Determine the [x, y] coordinate at the center of the cell enclosing the given text.  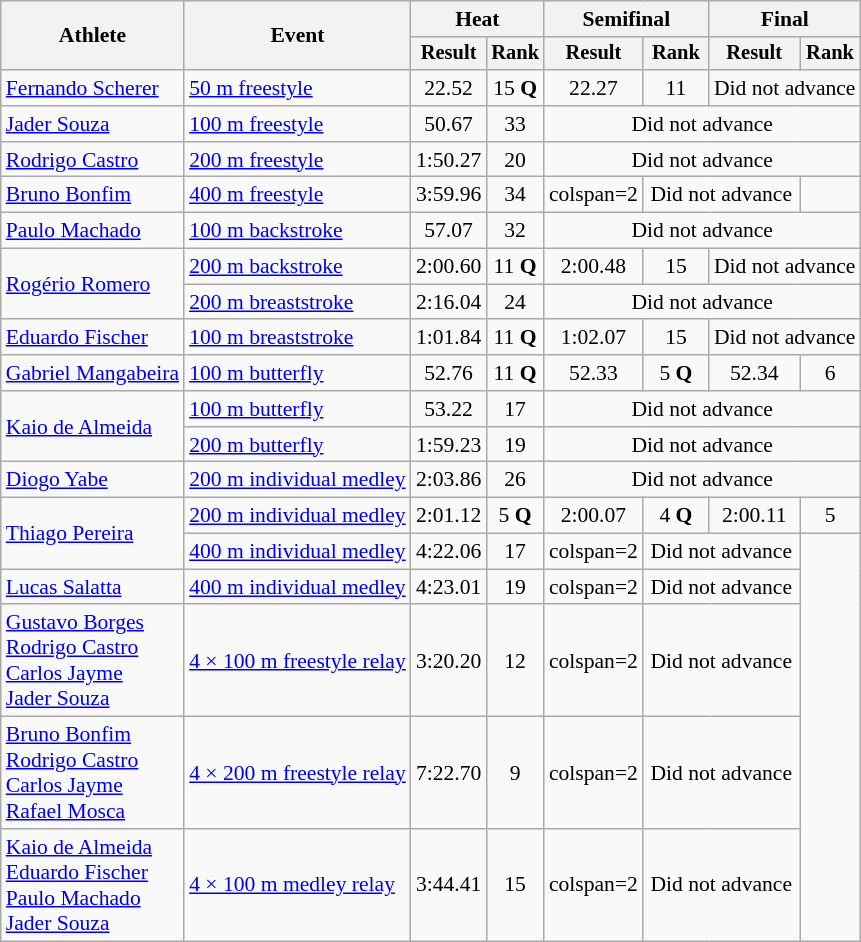
4 Q [676, 516]
53.22 [448, 409]
200 m breaststroke [298, 302]
100 m freestyle [298, 124]
52.76 [448, 373]
1:01.84 [448, 338]
Jader Souza [92, 124]
22.52 [448, 88]
Final [785, 19]
26 [515, 480]
4:22.06 [448, 552]
1:02.07 [594, 338]
200 m freestyle [298, 160]
1:59.23 [448, 445]
Heat [478, 19]
Event [298, 36]
Athlete [92, 36]
200 m backstroke [298, 267]
22.27 [594, 88]
Kaio de Almeida [92, 426]
Gabriel Mangabeira [92, 373]
4 × 100 m medley relay [298, 885]
52.34 [754, 373]
34 [515, 195]
11 [676, 88]
24 [515, 302]
12 [515, 661]
2:00.60 [448, 267]
2:00.07 [594, 516]
2:01.12 [448, 516]
100 m backstroke [298, 231]
4 × 200 m freestyle relay [298, 773]
9 [515, 773]
57.07 [448, 231]
20 [515, 160]
Paulo Machado [92, 231]
3:59.96 [448, 195]
Eduardo Fischer [92, 338]
3:20.20 [448, 661]
50 m freestyle [298, 88]
5 [830, 516]
Diogo Yabe [92, 480]
50.67 [448, 124]
2:03.86 [448, 480]
Bruno BonfimRodrigo CastroCarlos JaymeRafael Mosca [92, 773]
Fernando Scherer [92, 88]
2:00.11 [754, 516]
Thiago Pereira [92, 534]
Semifinal [626, 19]
Rogério Romero [92, 284]
52.33 [594, 373]
32 [515, 231]
3:44.41 [448, 885]
7:22.70 [448, 773]
400 m freestyle [298, 195]
100 m breaststroke [298, 338]
Rodrigo Castro [92, 160]
1:50.27 [448, 160]
200 m butterfly [298, 445]
Gustavo BorgesRodrigo CastroCarlos JaymeJader Souza [92, 661]
2:16.04 [448, 302]
Kaio de AlmeidaEduardo FischerPaulo MachadoJader Souza [92, 885]
4 × 100 m freestyle relay [298, 661]
33 [515, 124]
6 [830, 373]
2:00.48 [594, 267]
15 Q [515, 88]
Lucas Salatta [92, 587]
4:23.01 [448, 587]
Bruno Bonfim [92, 195]
